Identify which cell holds the provided text, then report its (X, Y) central coordinate. 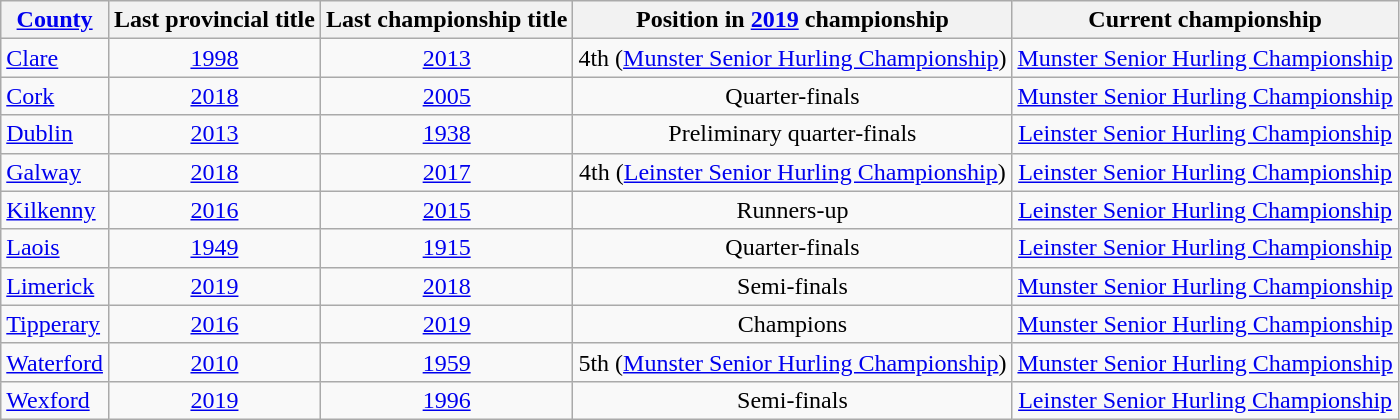
1959 (446, 362)
1949 (214, 248)
Last championship title (446, 20)
Position in 2019 championship (792, 20)
1998 (214, 58)
2017 (446, 172)
2015 (446, 210)
Tipperary (55, 324)
Preliminary quarter-finals (792, 134)
4th (Munster Senior Hurling Championship) (792, 58)
Wexford (55, 400)
2005 (446, 96)
Dublin (55, 134)
Clare (55, 58)
1915 (446, 248)
1996 (446, 400)
4th (Leinster Senior Hurling Championship) (792, 172)
Galway (55, 172)
2010 (214, 362)
Runners-up (792, 210)
5th (Munster Senior Hurling Championship) (792, 362)
Last provincial title (214, 20)
Waterford (55, 362)
Kilkenny (55, 210)
1938 (446, 134)
County (55, 20)
Limerick (55, 286)
Champions (792, 324)
Cork (55, 96)
Current championship (1205, 20)
Laois (55, 248)
